Capture the cell that displays the provided text and extract its [X, Y] central coordinate. 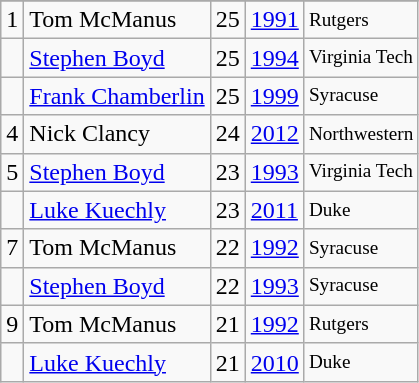
24 [228, 134]
9 [12, 324]
5 [12, 172]
Nick Clancy [117, 134]
1991 [274, 20]
4 [12, 134]
7 [12, 248]
1994 [274, 58]
1999 [274, 96]
Northwestern [361, 134]
2010 [274, 362]
2011 [274, 210]
2012 [274, 134]
Frank Chamberlin [117, 96]
1 [12, 20]
